Determine the [X, Y] coordinate at the center of the cell enclosing the given text.  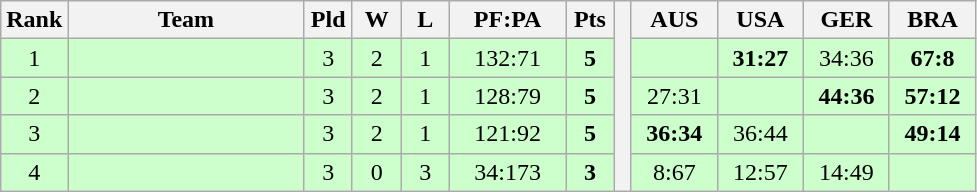
BRA [932, 20]
57:12 [932, 96]
44:36 [846, 96]
128:79 [508, 96]
36:44 [760, 134]
USA [760, 20]
49:14 [932, 134]
36:34 [674, 134]
4 [34, 172]
W [376, 20]
Rank [34, 20]
AUS [674, 20]
0 [376, 172]
34:36 [846, 58]
121:92 [508, 134]
132:71 [508, 58]
14:49 [846, 172]
GER [846, 20]
PF:PA [508, 20]
Pld [328, 20]
31:27 [760, 58]
Pts [590, 20]
12:57 [760, 172]
67:8 [932, 58]
L [426, 20]
34:173 [508, 172]
8:67 [674, 172]
27:31 [674, 96]
Team [186, 20]
